Scan for the cell matching the given text and deliver its (X, Y) coordinate at center. 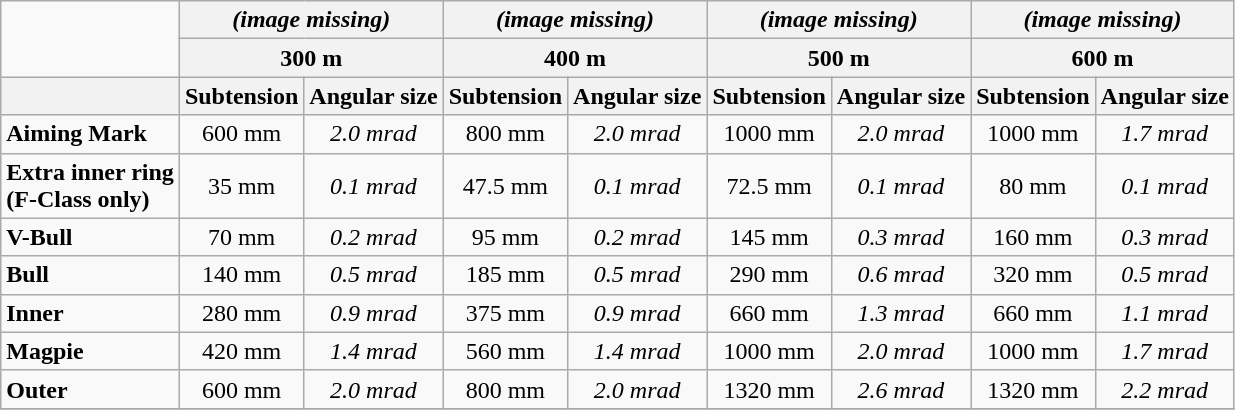
2.6 mrad (900, 389)
95 mm (505, 237)
500 m (839, 58)
560 mm (505, 351)
160 mm (1033, 237)
1.1 mrad (1164, 313)
80 mm (1033, 186)
Magpie (90, 351)
145 mm (769, 237)
47.5 mm (505, 186)
185 mm (505, 275)
70 mm (241, 237)
Inner (90, 313)
V-Bull (90, 237)
600 m (1103, 58)
420 mm (241, 351)
Extra inner ring (F-Class only) (90, 186)
0.6 mrad (900, 275)
290 mm (769, 275)
Bull (90, 275)
72.5 mm (769, 186)
140 mm (241, 275)
375 mm (505, 313)
400 m (575, 58)
1.3 mrad (900, 313)
Outer (90, 389)
2.2 mrad (1164, 389)
280 mm (241, 313)
320 mm (1033, 275)
35 mm (241, 186)
Aiming Mark (90, 134)
300 m (311, 58)
